Output the (x, y) coordinate of the center of the cell containing the given text.  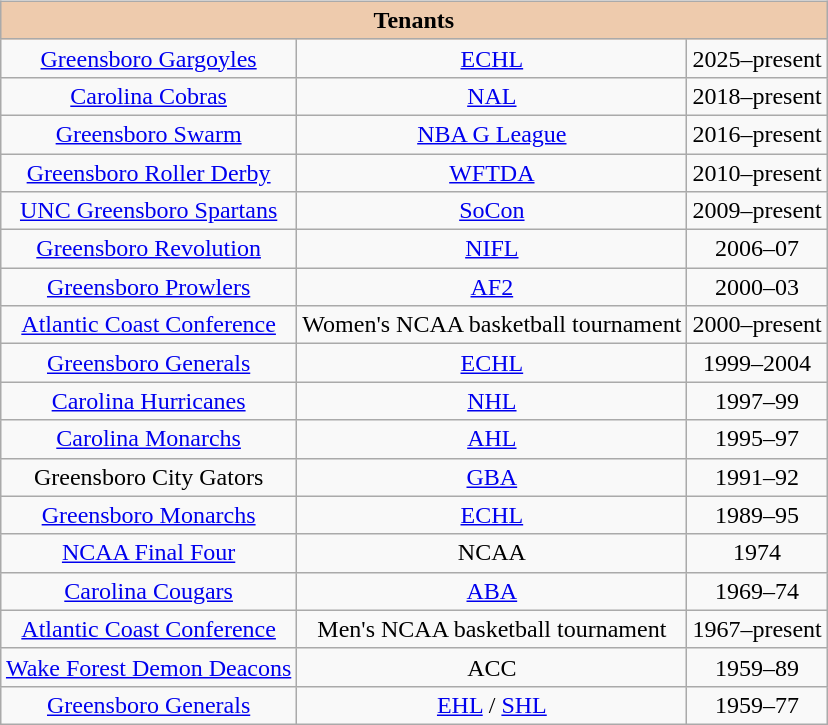
NBA G League (492, 134)
Greensboro Monarchs (148, 515)
1999–2004 (757, 363)
1989–95 (757, 515)
NIFL (492, 249)
GBA (492, 477)
Greensboro Gargoyles (148, 58)
Women's NCAA basketball tournament (492, 325)
Men's NCAA basketball tournament (492, 629)
2016–present (757, 134)
ACC (492, 667)
NCAA Final Four (148, 553)
NHL (492, 401)
AF2 (492, 287)
1959–77 (757, 705)
Greensboro Prowlers (148, 287)
NAL (492, 96)
1969–74 (757, 591)
Greensboro Roller Derby (148, 173)
1959–89 (757, 667)
ABA (492, 591)
1974 (757, 553)
Greensboro City Gators (148, 477)
UNC Greensboro Spartans (148, 211)
Carolina Hurricanes (148, 401)
2000–03 (757, 287)
Carolina Monarchs (148, 439)
Wake Forest Demon Deacons (148, 667)
EHL / SHL (492, 705)
Tenants (414, 20)
WFTDA (492, 173)
2010–present (757, 173)
1967–present (757, 629)
1995–97 (757, 439)
Greensboro Swarm (148, 134)
NCAA (492, 553)
2018–present (757, 96)
SoCon (492, 211)
2025–present (757, 58)
Carolina Cougars (148, 591)
2009–present (757, 211)
2006–07 (757, 249)
AHL (492, 439)
2000–present (757, 325)
Carolina Cobras (148, 96)
Greensboro Revolution (148, 249)
1997–99 (757, 401)
1991–92 (757, 477)
